Find where the given text appears and provide that cell's center as (x, y) coordinate. 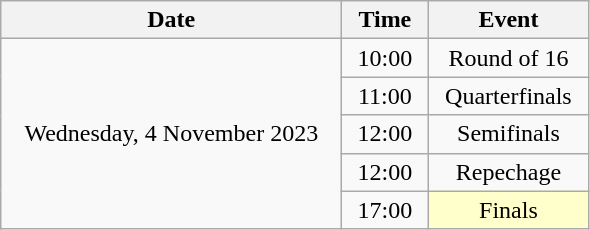
10:00 (385, 58)
Event (508, 20)
Semifinals (508, 134)
11:00 (385, 96)
17:00 (385, 210)
Time (385, 20)
Finals (508, 210)
Repechage (508, 172)
Quarterfinals (508, 96)
Wednesday, 4 November 2023 (172, 134)
Round of 16 (508, 58)
Date (172, 20)
